Determine the (x, y) coordinate at the center of the cell enclosing the given text.  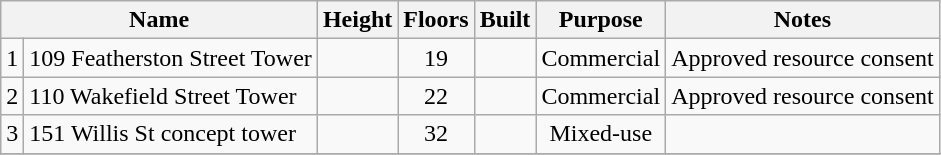
Notes (803, 20)
151 Willis St concept tower (171, 134)
Floors (436, 20)
110 Wakefield Street Tower (171, 96)
Name (160, 20)
Height (357, 20)
Purpose (601, 20)
Mixed-use (601, 134)
32 (436, 134)
22 (436, 96)
109 Featherston Street Tower (171, 58)
3 (12, 134)
19 (436, 58)
2 (12, 96)
Built (505, 20)
1 (12, 58)
